Extract the (x, y) coordinate from the center of the cell holding the provided text.  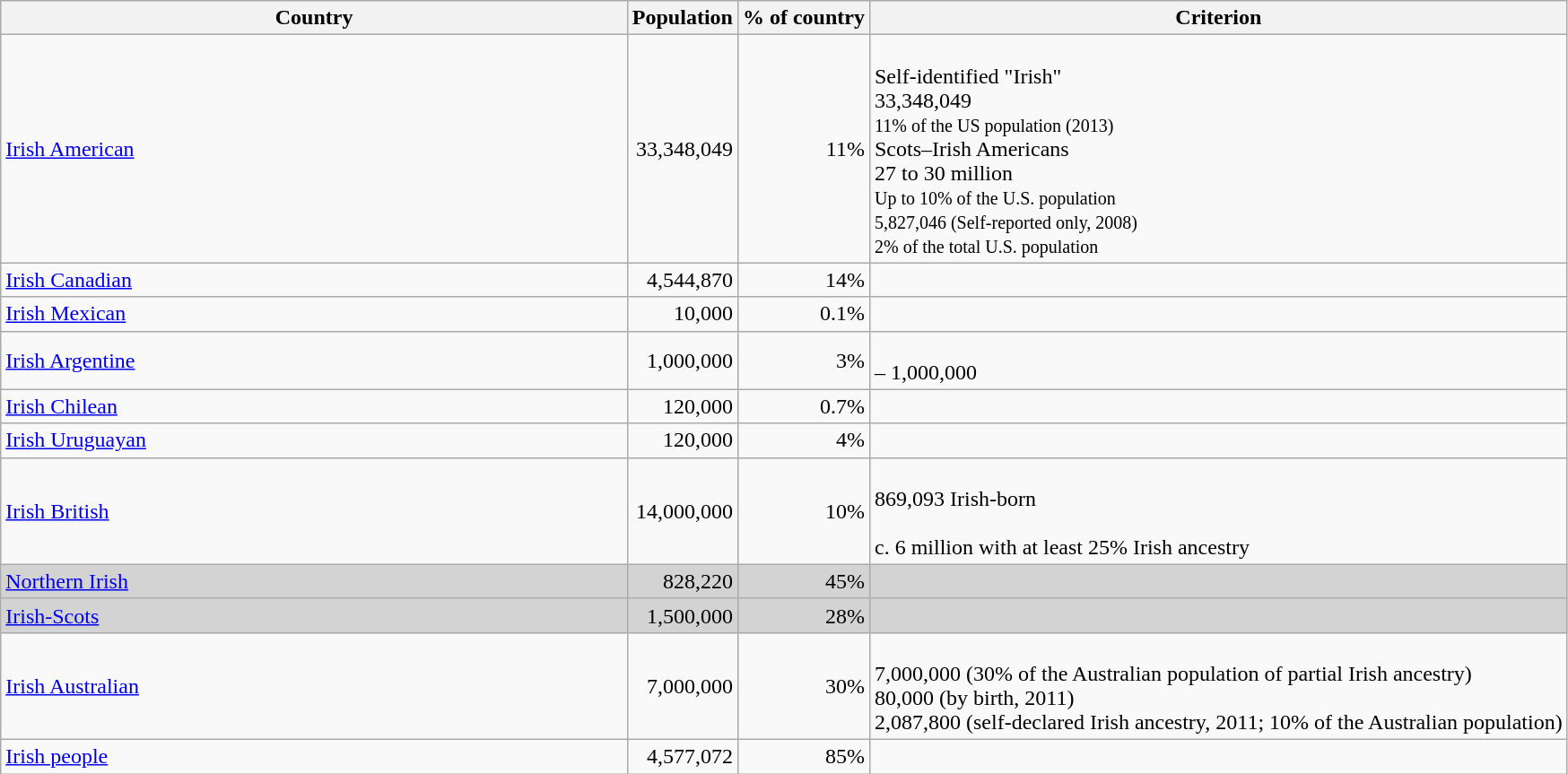
Irish Argentine (314, 361)
85% (804, 756)
828,220 (682, 581)
Population (682, 18)
1,000,000 (682, 361)
4,544,870 (682, 280)
Country (314, 18)
28% (804, 615)
0.7% (804, 406)
10,000 (682, 314)
4,577,072 (682, 756)
Criterion (1218, 18)
Irish British (314, 511)
Irish Chilean (314, 406)
Irish American (314, 149)
Irish Canadian (314, 280)
7,000,000 (682, 685)
11% (804, 149)
% of country (804, 18)
3% (804, 361)
30% (804, 685)
4% (804, 440)
14% (804, 280)
10% (804, 511)
Irish Mexican (314, 314)
33,348,049 (682, 149)
14,000,000 (682, 511)
Irish-Scots (314, 615)
Northern Irish (314, 581)
Irish Uruguayan (314, 440)
Irish Australian (314, 685)
869,093 Irish-bornc. 6 million with at least 25% Irish ancestry (1218, 511)
45% (804, 581)
1,500,000 (682, 615)
– 1,000,000 (1218, 361)
0.1% (804, 314)
Irish people (314, 756)
